Detect which cell encompasses the target text, then output its [X, Y] center coordinate. 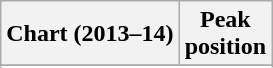
Chart (2013–14) [90, 34]
Peakposition [225, 34]
